Scan for the cell matching the given text and deliver its (X, Y) coordinate at center. 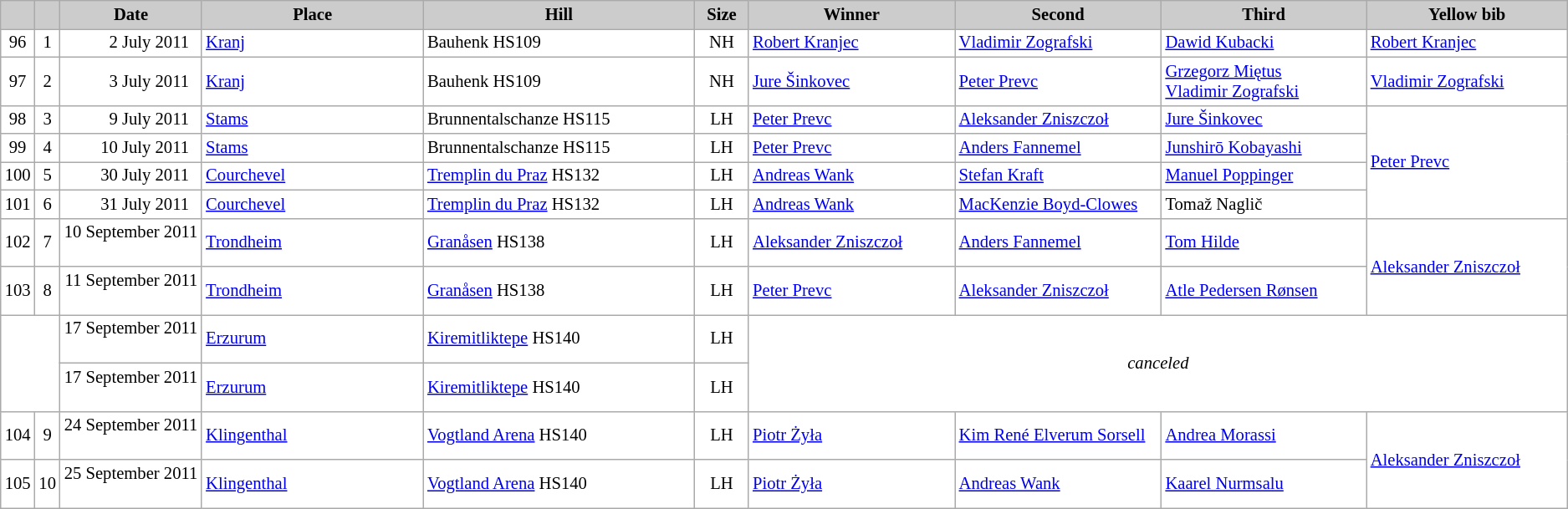
30 July 2011 (130, 176)
10 (47, 484)
Manuel Poppinger (1264, 176)
2 July 2011 (130, 43)
7 (47, 242)
Winner (851, 14)
Dawid Kubacki (1264, 43)
Size (722, 14)
3 (47, 120)
Atle Pedersen Rønsen (1264, 290)
3 July 2011 (130, 81)
Junshirō Kobayashi (1264, 148)
Date (130, 14)
2 (47, 81)
11 September 2011 (130, 290)
104 (18, 435)
96 (18, 43)
1 (47, 43)
24 September 2011 (130, 435)
Place (313, 14)
Tom Hilde (1264, 242)
103 (18, 290)
5 (47, 176)
9 July 2011 (130, 120)
31 July 2011 (130, 204)
10 July 2011 (130, 148)
8 (47, 290)
99 (18, 148)
Andrea Morassi (1264, 435)
25 September 2011 (130, 484)
Grzegorz Miętus Vladimir Zografski (1264, 81)
105 (18, 484)
canceled (1158, 363)
102 (18, 242)
Third (1264, 14)
MacKenzie Boyd-Clowes (1059, 204)
9 (47, 435)
98 (18, 120)
Stefan Kraft (1059, 176)
4 (47, 148)
10 September 2011 (130, 242)
6 (47, 204)
Second (1059, 14)
Kaarel Nurmsalu (1264, 484)
Kim René Elverum Sorsell (1059, 435)
Tomaž Naglič (1264, 204)
97 (18, 81)
101 (18, 204)
Hill (559, 14)
100 (18, 176)
Yellow bib (1467, 14)
